Output the (x, y) coordinate of the center of the cell containing the given text.  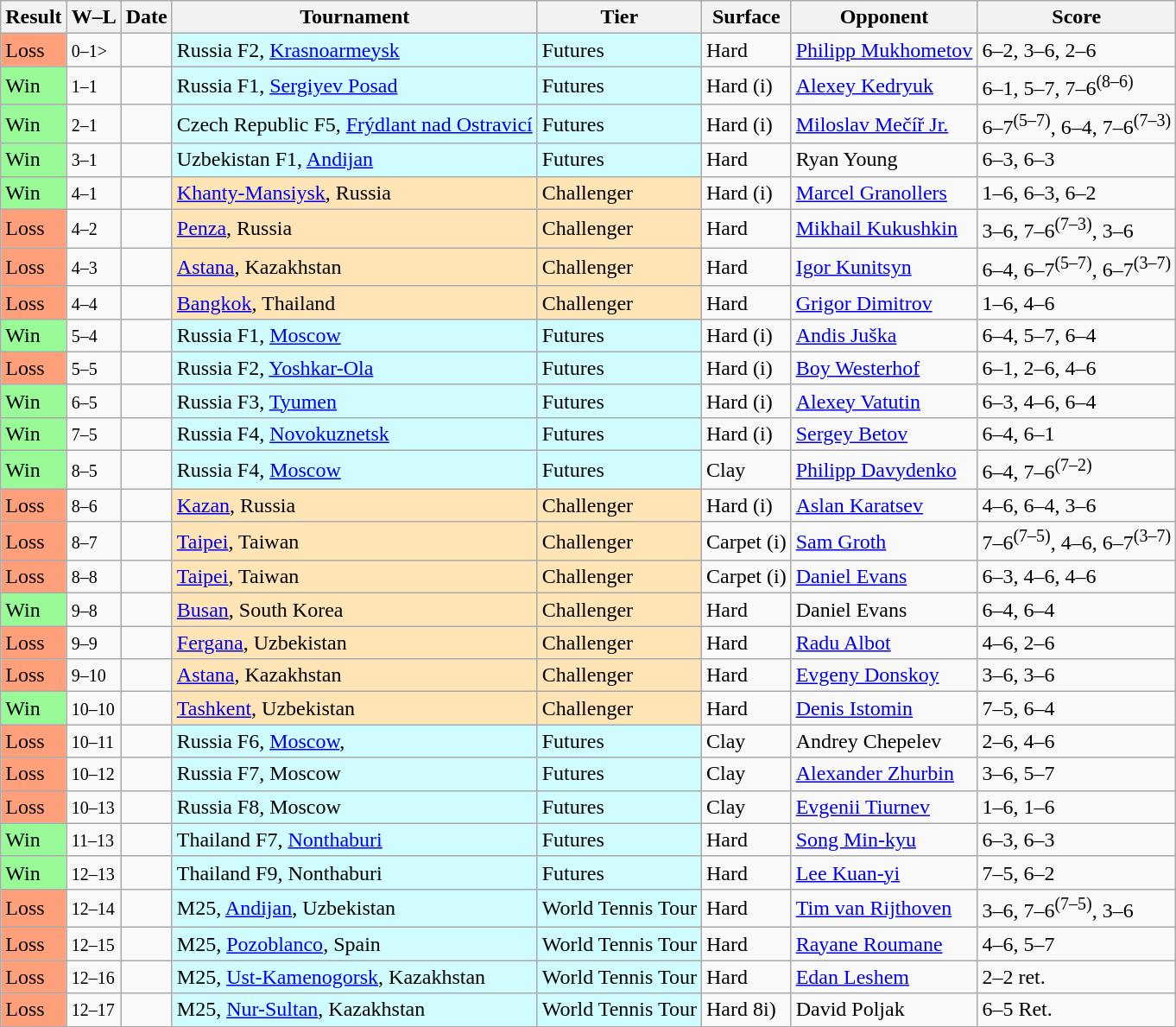
4–3 (93, 268)
2–2 ret. (1077, 977)
12–17 (93, 1010)
7–5 (93, 434)
M25, Nur-Sultan, Kazakhstan (354, 1010)
4–1 (93, 193)
Lee Kuan-yi (884, 872)
4–2 (93, 228)
12–15 (93, 944)
9–10 (93, 675)
Alexey Kedryuk (884, 86)
9–8 (93, 610)
6–5 Ret. (1077, 1010)
Russia F2, Krasnoarmeysk (354, 50)
Aslan Karatsev (884, 505)
David Poljak (884, 1010)
Sam Groth (884, 541)
9–9 (93, 643)
6–1, 2–6, 4–6 (1077, 368)
Denis Istomin (884, 708)
10–11 (93, 741)
12–16 (93, 977)
Ryan Young (884, 160)
5–4 (93, 335)
2–6, 4–6 (1077, 741)
Thailand F7, Nonthaburi (354, 840)
8–8 (93, 577)
10–12 (93, 774)
7–6(7–5), 4–6, 6–7(3–7) (1077, 541)
8–7 (93, 541)
4–6, 5–7 (1077, 944)
Russia F2, Yoshkar-Ola (354, 368)
Tournament (354, 17)
Radu Albot (884, 643)
12–14 (93, 909)
Boy Westerhof (884, 368)
3–1 (93, 160)
W–L (93, 17)
Andrey Chepelev (884, 741)
Evgenii Tiurnev (884, 807)
1–6, 1–6 (1077, 807)
6–4, 6–7(5–7), 6–7(3–7) (1077, 268)
Tier (619, 17)
Andis Juška (884, 335)
4–6, 2–6 (1077, 643)
Opponent (884, 17)
Busan, South Korea (354, 610)
5–5 (93, 368)
1–1 (93, 86)
Evgeny Donskoy (884, 675)
M25, Pozoblanco, Spain (354, 944)
Bangkok, Thailand (354, 302)
3–6, 7–6(7–3), 3–6 (1077, 228)
8–6 (93, 505)
M25, Andijan, Uzbekistan (354, 909)
6–1, 5–7, 7–6(8–6) (1077, 86)
Russia F7, Moscow (354, 774)
Mikhail Kukushkin (884, 228)
11–13 (93, 840)
10–10 (93, 708)
Uzbekistan F1, Andijan (354, 160)
6–4, 7–6(7–2) (1077, 470)
8–5 (93, 470)
Grigor Dimitrov (884, 302)
Russia F1, Moscow (354, 335)
6–7(5–7), 6–4, 7–6(7–3) (1077, 124)
M25, Ust-Kamenogorsk, Kazakhstan (354, 977)
6–4, 5–7, 6–4 (1077, 335)
4–6, 6–4, 3–6 (1077, 505)
Kazan, Russia (354, 505)
Russia F4, Novokuznetsk (354, 434)
3–6, 7–6(7–5), 3–6 (1077, 909)
Russia F1, Sergiyev Posad (354, 86)
6–2, 3–6, 2–6 (1077, 50)
Song Min-kyu (884, 840)
10–13 (93, 807)
0–1> (93, 50)
Thailand F9, Nonthaburi (354, 872)
Date (147, 17)
Edan Leshem (884, 977)
3–6, 5–7 (1077, 774)
4–4 (93, 302)
2–1 (93, 124)
Score (1077, 17)
Penza, Russia (354, 228)
Philipp Mukhometov (884, 50)
6–4, 6–4 (1077, 610)
Sergey Betov (884, 434)
Surface (746, 17)
Czech Republic F5, Frýdlant nad Ostravicí (354, 124)
6–5 (93, 401)
Russia F4, Moscow (354, 470)
1–6, 4–6 (1077, 302)
Tim van Rijthoven (884, 909)
6–3, 4–6, 4–6 (1077, 577)
Russia F8, Moscow (354, 807)
1–6, 6–3, 6–2 (1077, 193)
6–4, 6–1 (1077, 434)
Tashkent, Uzbekistan (354, 708)
Fergana, Uzbekistan (354, 643)
Miloslav Mečíř Jr. (884, 124)
Russia F6, Moscow, (354, 741)
12–13 (93, 872)
Philipp Davydenko (884, 470)
Russia F3, Tyumen (354, 401)
Alexander Zhurbin (884, 774)
Marcel Granollers (884, 193)
7–5, 6–4 (1077, 708)
Igor Kunitsyn (884, 268)
Alexey Vatutin (884, 401)
3–6, 3–6 (1077, 675)
Hard 8i) (746, 1010)
7–5, 6–2 (1077, 872)
Rayane Roumane (884, 944)
Khanty-Mansiysk, Russia (354, 193)
Result (34, 17)
6–3, 4–6, 6–4 (1077, 401)
